Search for the cell housing the specified text and yield its (x, y) center coordinate. 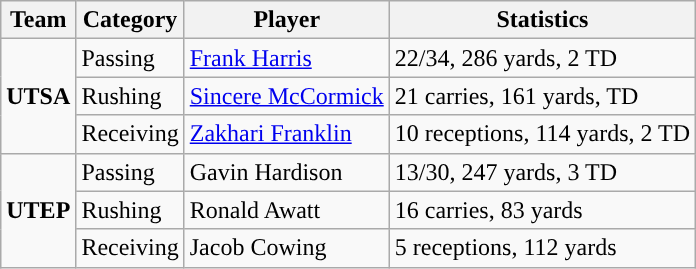
Statistics (542, 20)
5 receptions, 112 yards (542, 248)
13/30, 247 yards, 3 TD (542, 172)
Zakhari Franklin (286, 134)
Team (38, 20)
Jacob Cowing (286, 248)
16 carries, 83 yards (542, 210)
Player (286, 20)
UTSA (38, 96)
Ronald Awatt (286, 210)
Frank Harris (286, 58)
Sincere McCormick (286, 96)
UTEP (38, 210)
Category (130, 20)
22/34, 286 yards, 2 TD (542, 58)
Gavin Hardison (286, 172)
21 carries, 161 yards, TD (542, 96)
10 receptions, 114 yards, 2 TD (542, 134)
